Search for the cell housing the specified text and yield its (x, y) center coordinate. 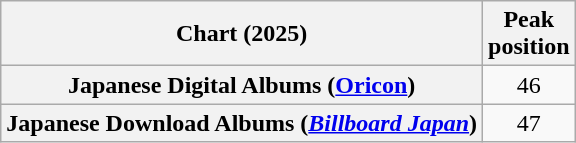
46 (529, 85)
47 (529, 123)
Japanese Digital Albums (Oricon) (242, 85)
Peakposition (529, 34)
Chart (2025) (242, 34)
Japanese Download Albums (Billboard Japan) (242, 123)
